Output the [X, Y] coordinate of the center of the cell containing the given text.  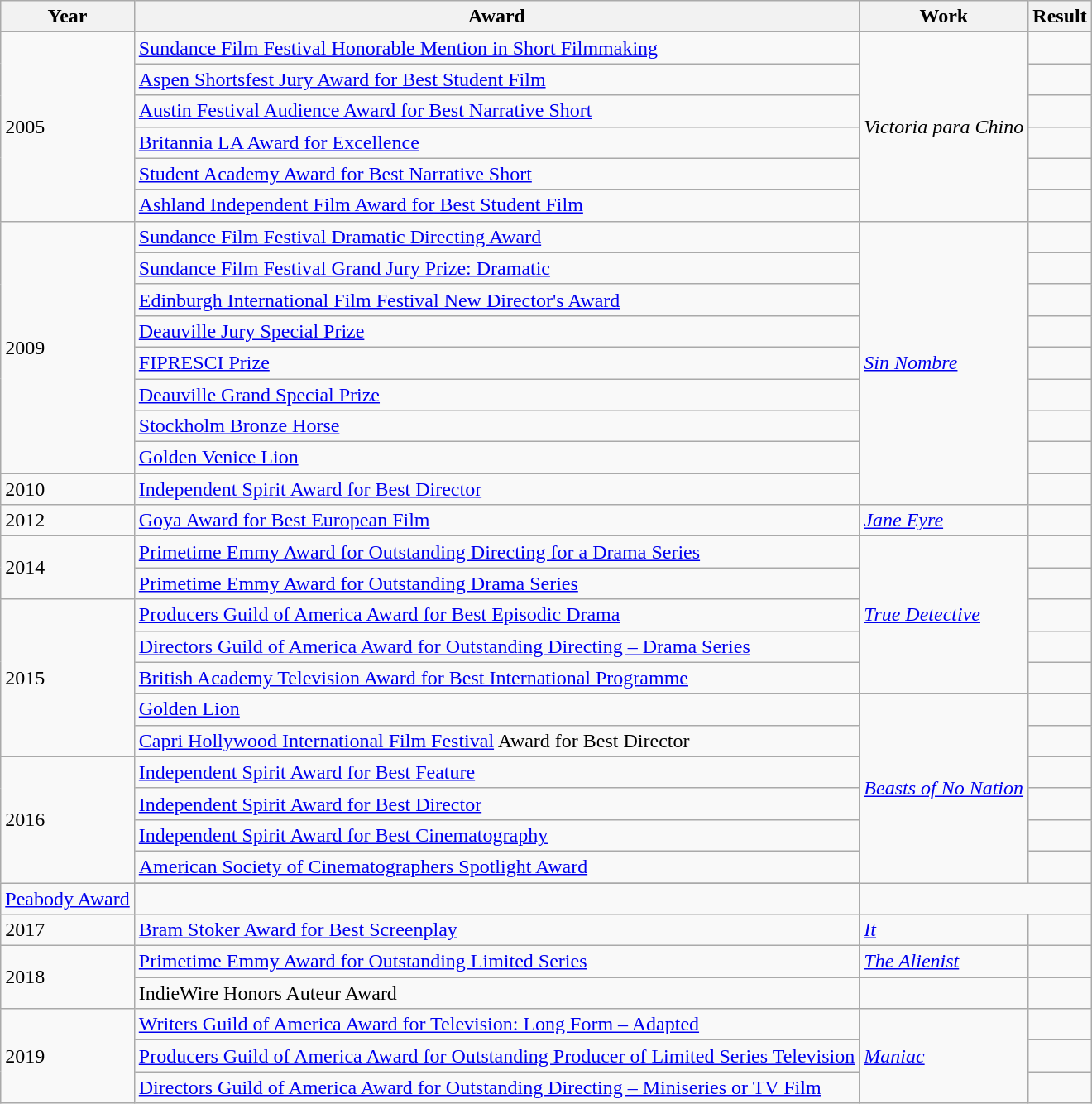
2017 [68, 930]
Award [496, 17]
Year [68, 17]
Independent Spirit Award for Best Cinematography [496, 835]
Golden Lion [496, 709]
Stockholm Bronze Horse [496, 426]
FIPRESCI Prize [496, 362]
British Academy Television Award for Best International Programme [496, 678]
Sundance Film Festival Honorable Mention in Short Filmmaking [496, 48]
2019 [68, 1056]
2012 [68, 521]
Sundance Film Festival Grand Jury Prize: Dramatic [496, 268]
True Detective [944, 615]
Result [1060, 17]
Producers Guild of America Award for Best Episodic Drama [496, 615]
Directors Guild of America Award for Outstanding Directing – Drama Series [496, 646]
Student Academy Award for Best Narrative Short [496, 174]
Jane Eyre [944, 521]
Britannia LA Award for Excellence [496, 142]
2018 [68, 977]
Sundance Film Festival Dramatic Directing Award [496, 237]
Beasts of No Nation [944, 788]
The Alienist [944, 962]
2010 [68, 489]
Writers Guild of America Award for Television: Long Form – Adapted [496, 1025]
Maniac [944, 1056]
Primetime Emmy Award for Outstanding Limited Series [496, 962]
Sin Nombre [944, 362]
2014 [68, 568]
Deauville Jury Special Prize [496, 331]
It [944, 930]
Golden Venice Lion [496, 458]
Victoria para Chino [944, 127]
Producers Guild of America Award for Outstanding Producer of Limited Series Television [496, 1056]
Peabody Award [68, 898]
Primetime Emmy Award for Outstanding Drama Series [496, 583]
Deauville Grand Special Prize [496, 395]
2009 [68, 347]
Edinburgh International Film Festival New Director's Award [496, 300]
Aspen Shortsfest Jury Award for Best Student Film [496, 79]
Bram Stoker Award for Best Screenplay [496, 930]
IndieWire Honors Auteur Award [496, 993]
2005 [68, 127]
Work [944, 17]
Goya Award for Best European Film [496, 521]
Primetime Emmy Award for Outstanding Directing for a Drama Series [496, 552]
2015 [68, 678]
Austin Festival Audience Award for Best Narrative Short [496, 111]
Independent Spirit Award for Best Feature [496, 772]
American Society of Cinematographers Spotlight Award [496, 866]
Ashland Independent Film Award for Best Student Film [496, 205]
2016 [68, 819]
Directors Guild of America Award for Outstanding Directing – Miniseries or TV Film [496, 1087]
Capri Hollywood International Film Festival Award for Best Director [496, 741]
